For the text-containing cell, return its midpoint in (X, Y) coordinate format. 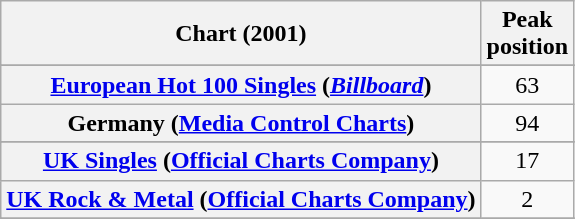
Germany (Media Control Charts) (241, 123)
63 (527, 85)
European Hot 100 Singles (Billboard) (241, 85)
94 (527, 123)
UK Singles (Official Charts Company) (241, 161)
Chart (2001) (241, 34)
Peakposition (527, 34)
2 (527, 199)
17 (527, 161)
UK Rock & Metal (Official Charts Company) (241, 199)
